Return the (x, y) coordinate for the center point of the cell that contains the specified text.  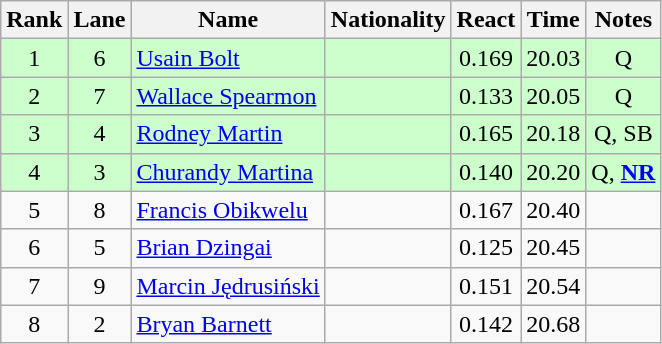
Brian Dzingai (228, 248)
Usain Bolt (228, 58)
React (486, 20)
0.133 (486, 96)
0.140 (486, 172)
20.54 (554, 286)
Marcin Jędrusiński (228, 286)
20.05 (554, 96)
Rank (34, 20)
0.167 (486, 210)
20.68 (554, 324)
0.142 (486, 324)
0.165 (486, 134)
Lane (100, 20)
1 (34, 58)
Q, SB (624, 134)
Wallace Spearmon (228, 96)
Notes (624, 20)
Name (228, 20)
0.125 (486, 248)
Churandy Martina (228, 172)
20.40 (554, 210)
20.03 (554, 58)
20.45 (554, 248)
0.169 (486, 58)
Francis Obikwelu (228, 210)
9 (100, 286)
20.20 (554, 172)
20.18 (554, 134)
Bryan Barnett (228, 324)
Time (554, 20)
Rodney Martin (228, 134)
Q, NR (624, 172)
Nationality (388, 20)
0.151 (486, 286)
